Detect which cell encompasses the target text, then output its [X, Y] center coordinate. 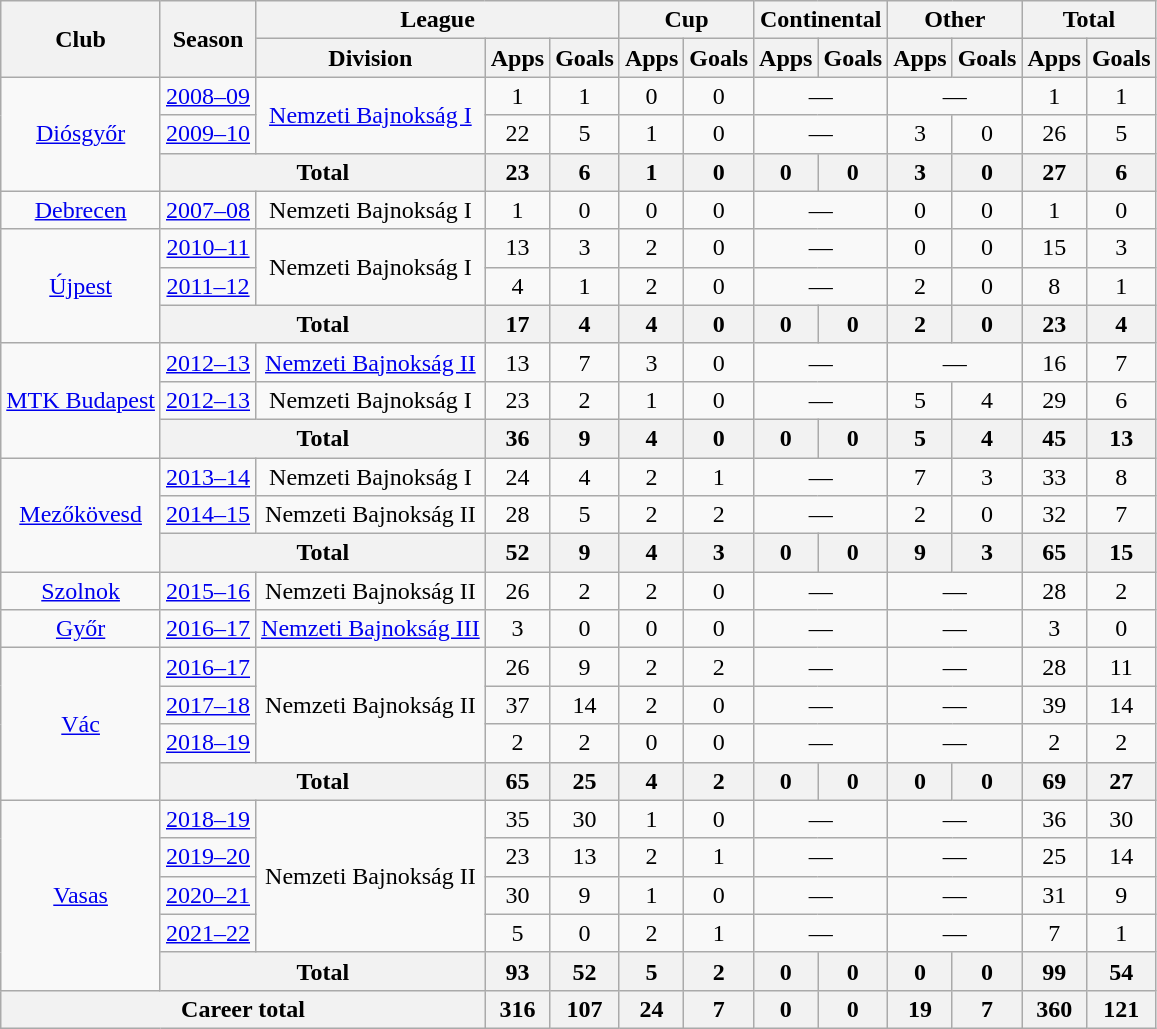
316 [517, 1009]
Club [81, 39]
Nemzeti Bajnokság III [371, 629]
32 [1054, 515]
19 [920, 1009]
360 [1054, 1009]
2010–11 [208, 248]
Debrecen [81, 210]
Division [371, 58]
Cup [686, 20]
Mezőkövesd [81, 515]
Újpest [81, 286]
Diósgyőr [81, 134]
Vasas [81, 895]
31 [1054, 895]
45 [1054, 438]
2020–21 [208, 895]
2019–20 [208, 857]
2007–08 [208, 210]
2015–16 [208, 591]
99 [1054, 971]
22 [517, 134]
Season [208, 39]
League [438, 20]
2014–15 [208, 515]
35 [517, 819]
2008–09 [208, 96]
MTK Budapest [81, 400]
2011–12 [208, 286]
Career total [243, 1009]
29 [1054, 400]
37 [517, 705]
121 [1121, 1009]
11 [1121, 667]
17 [517, 324]
Other [955, 20]
2009–10 [208, 134]
Continental [821, 20]
2013–14 [208, 477]
93 [517, 971]
54 [1121, 971]
16 [1054, 362]
Győr [81, 629]
Vác [81, 724]
33 [1054, 477]
39 [1054, 705]
2021–22 [208, 933]
107 [585, 1009]
69 [1054, 781]
2017–18 [208, 705]
Szolnok [81, 591]
